Pinpoint the cell where the given text exists, returning its [x, y] midpoint coordinate. 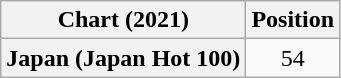
Chart (2021) [124, 20]
54 [293, 58]
Position [293, 20]
Japan (Japan Hot 100) [124, 58]
